Scan for the cell matching the given text and deliver its (X, Y) coordinate at center. 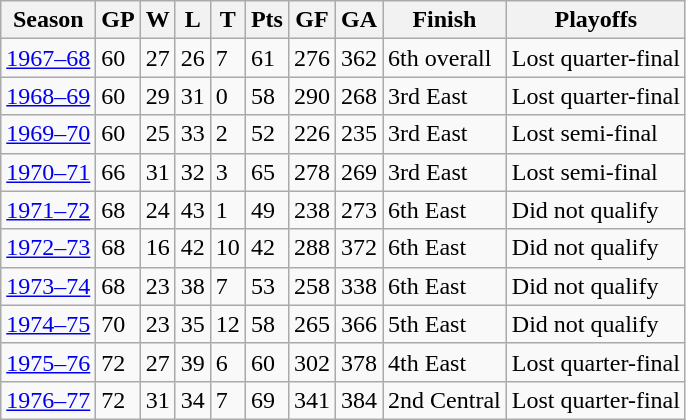
278 (312, 172)
65 (266, 172)
276 (312, 58)
GA (360, 20)
235 (360, 134)
290 (312, 96)
1971–72 (48, 210)
0 (228, 96)
3 (228, 172)
1970–71 (48, 172)
29 (158, 96)
302 (312, 362)
26 (192, 58)
W (158, 20)
16 (158, 248)
6 (228, 362)
24 (158, 210)
52 (266, 134)
1976–77 (48, 400)
1973–74 (48, 286)
362 (360, 58)
1968–69 (48, 96)
265 (312, 324)
Playoffs (596, 20)
Season (48, 20)
1969–70 (48, 134)
2 (228, 134)
273 (360, 210)
32 (192, 172)
34 (192, 400)
39 (192, 362)
69 (266, 400)
238 (312, 210)
269 (360, 172)
Pts (266, 20)
53 (266, 286)
49 (266, 210)
61 (266, 58)
T (228, 20)
GF (312, 20)
1975–76 (48, 362)
33 (192, 134)
10 (228, 248)
338 (360, 286)
2nd Central (445, 400)
378 (360, 362)
288 (312, 248)
GP (118, 20)
384 (360, 400)
43 (192, 210)
366 (360, 324)
226 (312, 134)
4th East (445, 362)
Finish (445, 20)
35 (192, 324)
38 (192, 286)
1967–68 (48, 58)
5th East (445, 324)
1974–75 (48, 324)
25 (158, 134)
70 (118, 324)
258 (312, 286)
1972–73 (48, 248)
L (192, 20)
66 (118, 172)
268 (360, 96)
1 (228, 210)
341 (312, 400)
6th overall (445, 58)
12 (228, 324)
372 (360, 248)
